Extract the (X, Y) coordinate from the center of the cell holding the provided text.  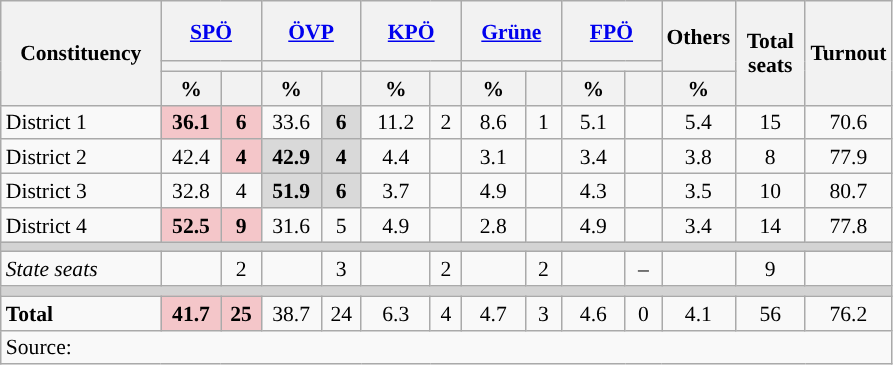
4.7 (493, 313)
Others (699, 36)
15 (770, 122)
KPÖ (411, 31)
8 (770, 157)
ÖVP (311, 31)
District 3 (81, 191)
Total (81, 313)
5 (341, 225)
District 2 (81, 157)
4.1 (699, 313)
District 4 (81, 225)
77.9 (848, 157)
3.8 (699, 157)
51.9 (291, 191)
0 (643, 313)
8.6 (493, 122)
42.4 (191, 157)
Grüne (511, 31)
Turnout (848, 53)
State seats (81, 269)
3.5 (699, 191)
6.3 (396, 313)
42.9 (291, 157)
4.6 (593, 313)
41.7 (191, 313)
24 (341, 313)
11.2 (396, 122)
77.8 (848, 225)
Constituency (81, 53)
SPÖ (211, 31)
52.5 (191, 225)
70.6 (848, 122)
36.1 (191, 122)
4.4 (396, 157)
Source: (446, 347)
3.1 (493, 157)
80.7 (848, 191)
32.8 (191, 191)
1 (543, 122)
31.6 (291, 225)
5.1 (593, 122)
Totalseats (770, 53)
14 (770, 225)
25 (241, 313)
5.4 (699, 122)
33.6 (291, 122)
2.8 (493, 225)
10 (770, 191)
3.7 (396, 191)
38.7 (291, 313)
District 1 (81, 122)
FPÖ (611, 31)
76.2 (848, 313)
4.3 (593, 191)
– (643, 269)
56 (770, 313)
